Scan for the cell matching the given text and deliver its (X, Y) coordinate at center. 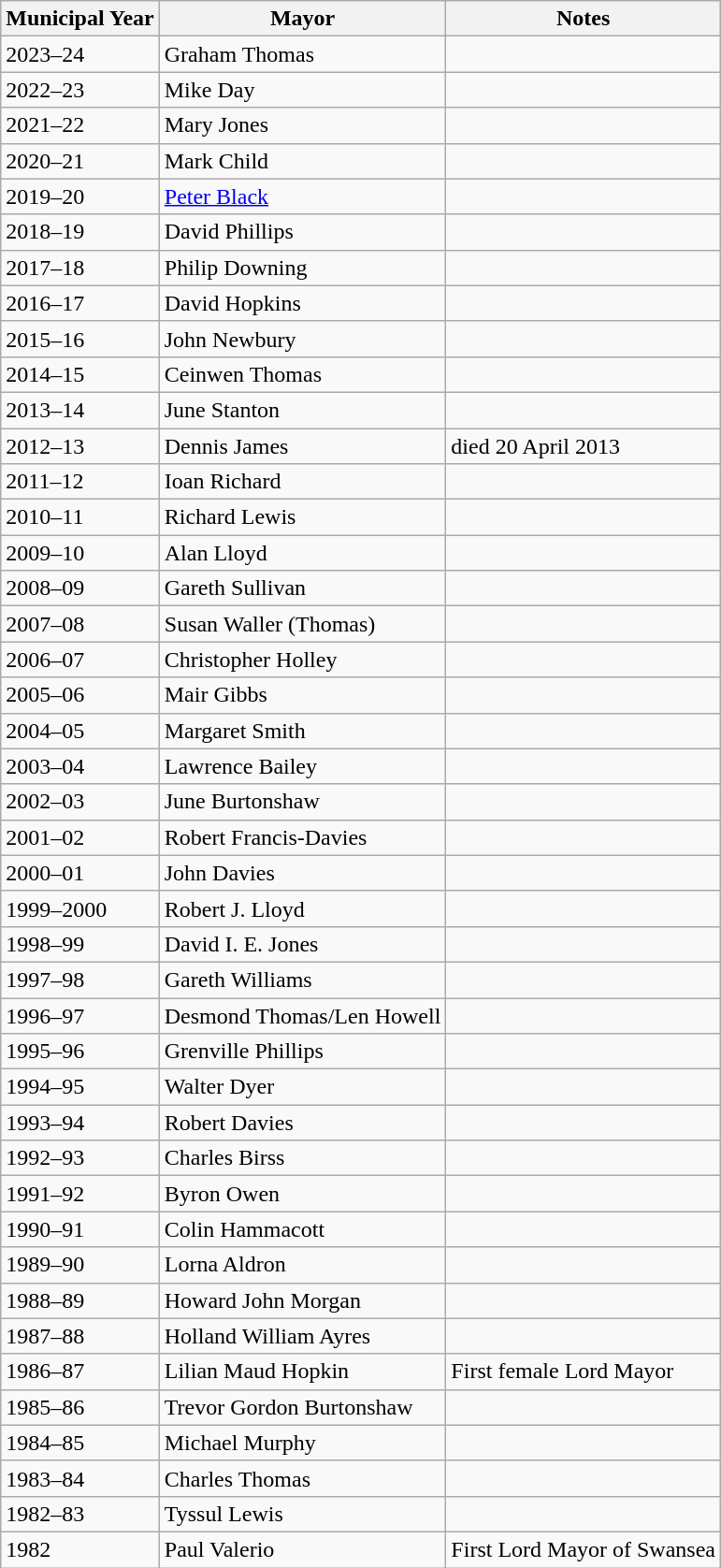
Lilian Maud Hopkin (303, 1372)
Ceinwen Thomas (303, 374)
David I. E. Jones (303, 944)
Christopher Holley (303, 660)
2013–14 (80, 410)
1991–92 (80, 1194)
2002–03 (80, 802)
1990–91 (80, 1229)
Holland William Ayres (303, 1336)
June Stanton (303, 410)
2006–07 (80, 660)
1998–99 (80, 944)
John Davies (303, 873)
Alan Lloyd (303, 553)
2010–11 (80, 517)
Mayor (303, 19)
Charles Birss (303, 1158)
Trevor Gordon Burtonshaw (303, 1407)
Lorna Aldron (303, 1265)
Tyssul Lewis (303, 1514)
Graham Thomas (303, 54)
1996–97 (80, 1015)
Gareth Williams (303, 980)
Paul Valerio (303, 1549)
1985–86 (80, 1407)
2011–12 (80, 482)
Margaret Smith (303, 731)
2007–08 (80, 624)
Michael Murphy (303, 1443)
2020–21 (80, 161)
Notes (584, 19)
1982–83 (80, 1514)
2012–13 (80, 446)
2023–24 (80, 54)
2008–09 (80, 588)
John Newbury (303, 339)
Robert Davies (303, 1123)
Mary Jones (303, 125)
Grenville Phillips (303, 1052)
Robert Francis-Davies (303, 837)
David Phillips (303, 232)
Lawrence Bailey (303, 766)
2004–05 (80, 731)
Howard John Morgan (303, 1300)
1993–94 (80, 1123)
2001–02 (80, 837)
1982 (80, 1549)
Mike Day (303, 90)
2018–19 (80, 232)
1989–90 (80, 1265)
2014–15 (80, 374)
2017–18 (80, 268)
Ioan Richard (303, 482)
died 20 April 2013 (584, 446)
First Lord Mayor of Swansea (584, 1549)
Susan Waller (Thomas) (303, 624)
First female Lord Mayor (584, 1372)
1999–2000 (80, 908)
2009–10 (80, 553)
1986–87 (80, 1372)
2015–16 (80, 339)
Mair Gibbs (303, 695)
2003–04 (80, 766)
1984–85 (80, 1443)
Robert J. Lloyd (303, 908)
Charles Thomas (303, 1478)
2016–17 (80, 303)
Byron Owen (303, 1194)
1997–98 (80, 980)
Walter Dyer (303, 1087)
1994–95 (80, 1087)
Gareth Sullivan (303, 588)
Mark Child (303, 161)
1987–88 (80, 1336)
Dennis James (303, 446)
1988–89 (80, 1300)
Philip Downing (303, 268)
Colin Hammacott (303, 1229)
2005–06 (80, 695)
David Hopkins (303, 303)
2019–20 (80, 196)
Peter Black (303, 196)
1995–96 (80, 1052)
June Burtonshaw (303, 802)
Municipal Year (80, 19)
1992–93 (80, 1158)
Richard Lewis (303, 517)
Desmond Thomas/Len Howell (303, 1015)
1983–84 (80, 1478)
2021–22 (80, 125)
2000–01 (80, 873)
2022–23 (80, 90)
